Output the (X, Y) coordinate of the center of the cell containing the given text.  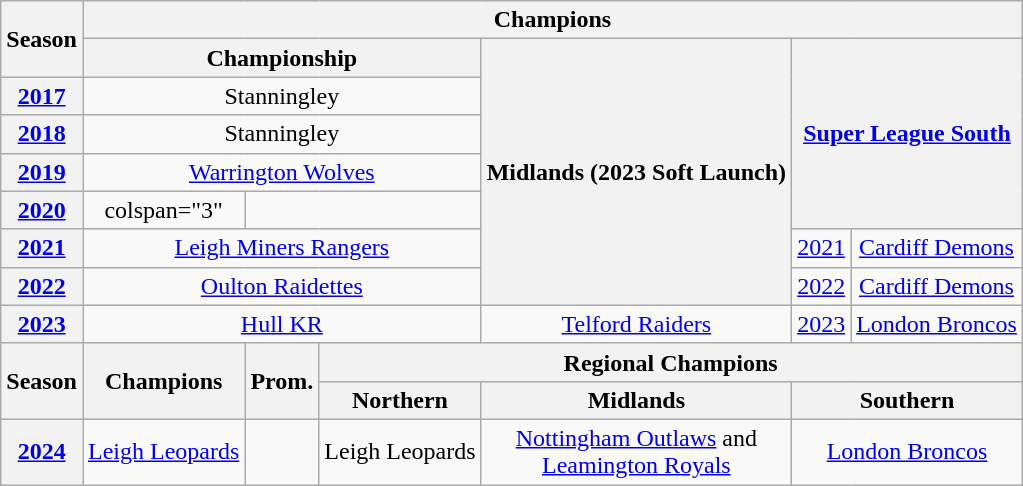
colspan="3" (163, 210)
2024 (42, 452)
Oulton Raidettes (282, 286)
Nottingham Outlaws andLeamington Royals (636, 452)
Telford Raiders (636, 324)
2018 (42, 134)
Warrington Wolves (282, 172)
Southern (908, 400)
Midlands (636, 400)
2020 (42, 210)
Northern (400, 400)
Leigh Miners Rangers (282, 248)
Championship (282, 58)
Super League South (908, 134)
Regional Champions (671, 362)
Prom. (282, 381)
2017 (42, 96)
Midlands (2023 Soft Launch) (636, 172)
2019 (42, 172)
Hull KR (282, 324)
